Pinpoint the cell where the given text exists, returning its (X, Y) midpoint coordinate. 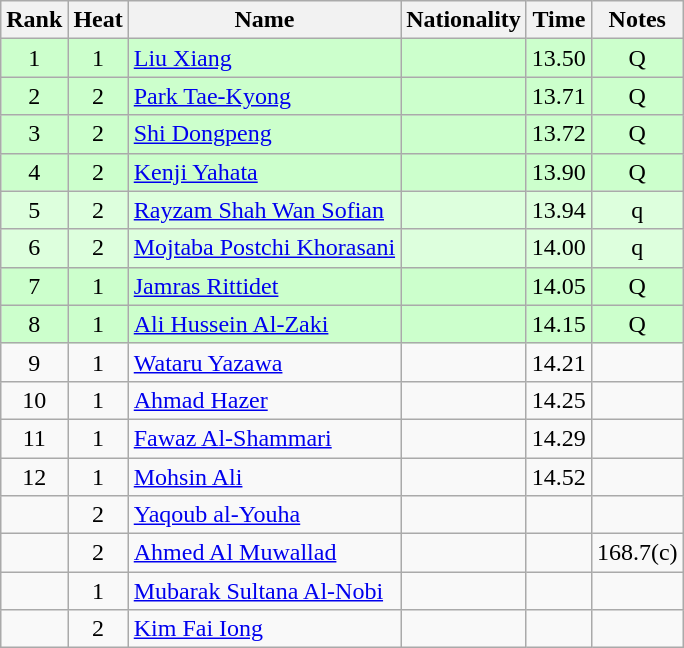
Ahmed Al Muwallad (264, 553)
14.21 (558, 362)
13.71 (558, 96)
Ahmad Hazer (264, 400)
11 (34, 438)
Park Tae-Kyong (264, 96)
8 (34, 324)
Liu Xiang (264, 58)
Wataru Yazawa (264, 362)
Time (558, 20)
14.00 (558, 248)
14.05 (558, 286)
Shi Dongpeng (264, 134)
Kim Fai Iong (264, 629)
Fawaz Al-Shammari (264, 438)
Rank (34, 20)
Name (264, 20)
6 (34, 248)
Heat (98, 20)
Yaqoub al-Youha (264, 515)
Jamras Rittidet (264, 286)
Rayzam Shah Wan Sofian (264, 210)
Mohsin Ali (264, 477)
Nationality (464, 20)
13.50 (558, 58)
14.25 (558, 400)
Kenji Yahata (264, 172)
7 (34, 286)
13.90 (558, 172)
12 (34, 477)
10 (34, 400)
14.52 (558, 477)
9 (34, 362)
Notes (637, 20)
4 (34, 172)
14.29 (558, 438)
Mubarak Sultana Al-Nobi (264, 591)
13.94 (558, 210)
Ali Hussein Al-Zaki (264, 324)
Mojtaba Postchi Khorasani (264, 248)
168.7(c) (637, 553)
3 (34, 134)
5 (34, 210)
13.72 (558, 134)
14.15 (558, 324)
